Find where the given text appears and provide that cell's center as (X, Y) coordinate. 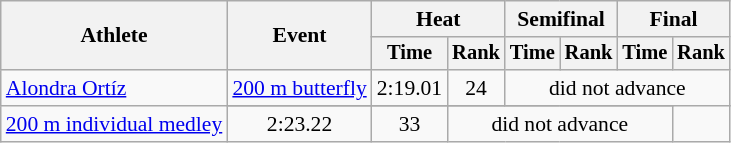
Athlete (114, 36)
Heat (438, 19)
2:23.22 (299, 124)
33 (410, 124)
200 m butterfly (299, 88)
Event (299, 36)
Final (673, 19)
24 (476, 88)
Semifinal (561, 19)
200 m individual medley (114, 124)
Alondra Ortíz (114, 88)
2:19.01 (410, 88)
